Capture the cell that displays the provided text and extract its [x, y] central coordinate. 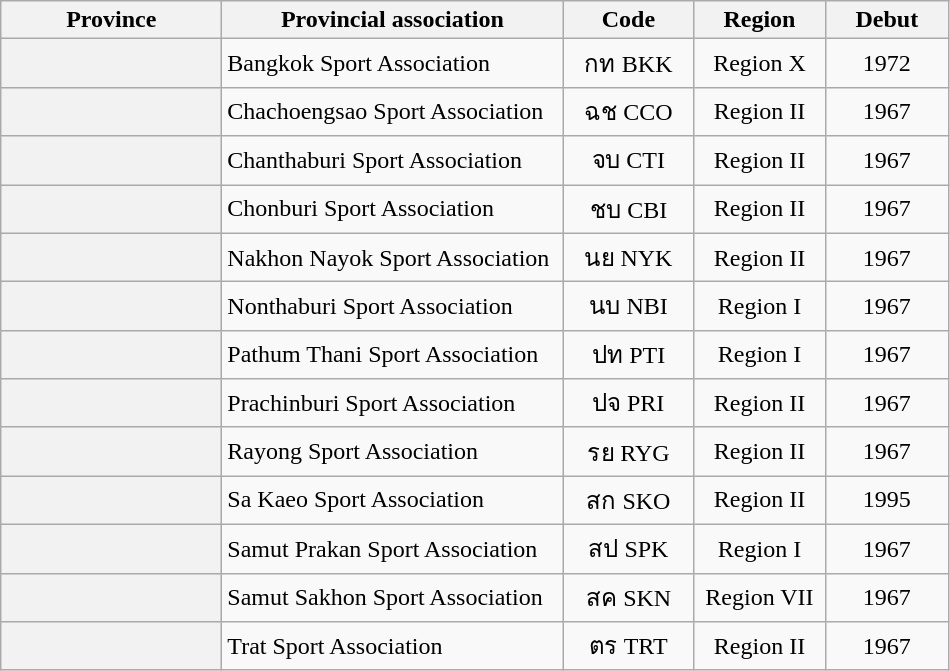
สก SKO [628, 500]
Samut Sakhon Sport Association [392, 598]
ตร TRT [628, 646]
สค SKN [628, 598]
Region [760, 20]
ชบ CBI [628, 208]
ปท PTI [628, 354]
Nonthaburi Sport Association [392, 306]
Chanthaburi Sport Association [392, 160]
นบ NBI [628, 306]
Pathum Thani Sport Association [392, 354]
Rayong Sport Association [392, 452]
ปจ PRI [628, 404]
1972 [887, 64]
Bangkok Sport Association [392, 64]
กท BKK [628, 64]
Chonburi Sport Association [392, 208]
จบ CTI [628, 160]
สป SPK [628, 548]
Nakhon Nayok Sport Association [392, 258]
Provincial association [392, 20]
นย NYK [628, 258]
Prachinburi Sport Association [392, 404]
Trat Sport Association [392, 646]
Samut Prakan Sport Association [392, 548]
Region X [760, 64]
Chachoengsao Sport Association [392, 112]
Region VII [760, 598]
ฉช CCO [628, 112]
Province [112, 20]
Code [628, 20]
Debut [887, 20]
รย RYG [628, 452]
1995 [887, 500]
Sa Kaeo Sport Association [392, 500]
